Locate the cell with the specified text and output its (x, y) center coordinate. 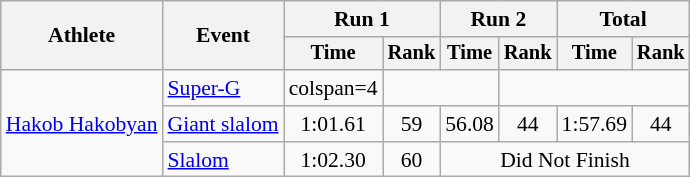
Giant slalom (224, 124)
1:57.69 (594, 124)
1:01.61 (334, 124)
Hakob Hakobyan (82, 124)
colspan=4 (334, 88)
Run 2 (498, 19)
Run 1 (362, 19)
Total (624, 19)
59 (412, 124)
Super-G (224, 88)
Event (224, 36)
56.08 (470, 124)
Athlete (82, 36)
